For the text-containing cell, return its midpoint in [x, y] coordinate format. 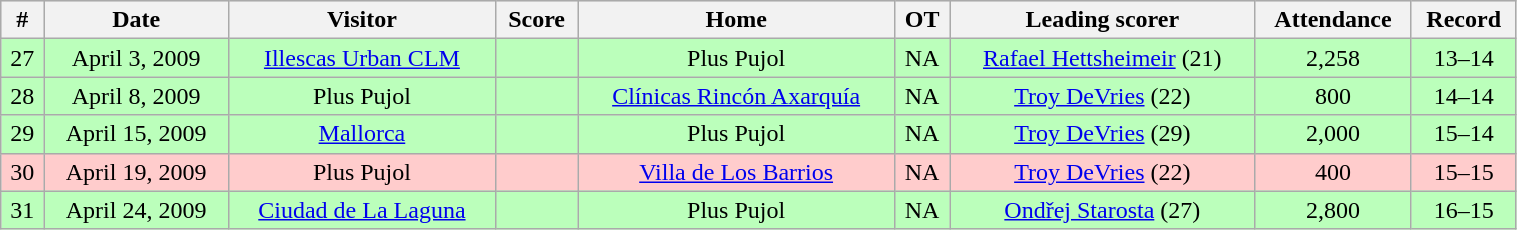
# [22, 20]
Ciudad de La Laguna [362, 210]
13–14 [1464, 58]
30 [22, 172]
OT [922, 20]
Clínicas Rincón Axarquía [736, 96]
27 [22, 58]
Date [136, 20]
800 [1334, 96]
2,000 [1334, 134]
Leading scorer [1102, 20]
Ondřej Starosta (27) [1102, 210]
April 3, 2009 [136, 58]
Record [1464, 20]
April 24, 2009 [136, 210]
Mallorca [362, 134]
Troy DeVries (29) [1102, 134]
Score [536, 20]
Illescas Urban CLM [362, 58]
April 8, 2009 [136, 96]
Visitor [362, 20]
400 [1334, 172]
15–15 [1464, 172]
Home [736, 20]
April 19, 2009 [136, 172]
2,258 [1334, 58]
April 15, 2009 [136, 134]
28 [22, 96]
29 [22, 134]
2,800 [1334, 210]
14–14 [1464, 96]
31 [22, 210]
Rafael Hettsheimeir (21) [1102, 58]
Attendance [1334, 20]
15–14 [1464, 134]
16–15 [1464, 210]
Villa de Los Barrios [736, 172]
